For the text-containing cell, return its midpoint in [X, Y] coordinate format. 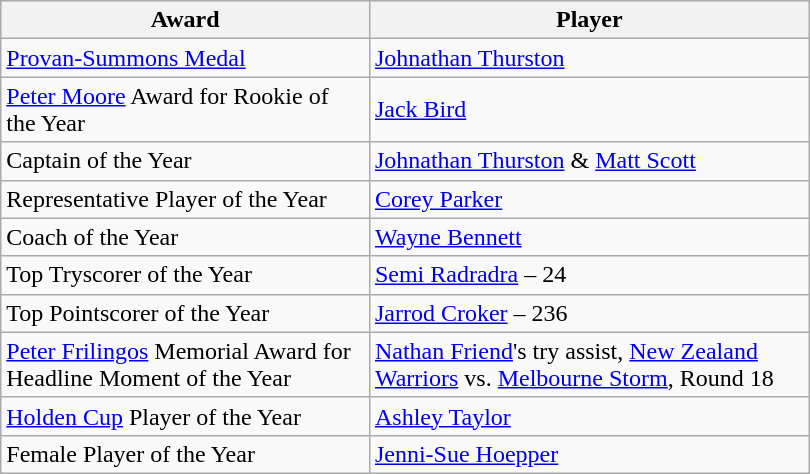
Jenni-Sue Hoepper [589, 454]
Ashley Taylor [589, 416]
Award [186, 20]
Johnathan Thurston & Matt Scott [589, 161]
Nathan Friend's try assist, New Zealand Warriors vs. Melbourne Storm, Round 18 [589, 364]
Peter Moore Award for Rookie of the Year [186, 110]
Semi Radradra – 24 [589, 275]
Top Pointscorer of the Year [186, 313]
Female Player of the Year [186, 454]
Captain of the Year [186, 161]
Corey Parker [589, 199]
Player [589, 20]
Wayne Bennett [589, 237]
Holden Cup Player of the Year [186, 416]
Jarrod Croker – 236 [589, 313]
Peter Frilingos Memorial Award for Headline Moment of the Year [186, 364]
Representative Player of the Year [186, 199]
Top Tryscorer of the Year [186, 275]
Provan-Summons Medal [186, 58]
Coach of the Year [186, 237]
Johnathan Thurston [589, 58]
Jack Bird [589, 110]
